Detect which cell encompasses the target text, then output its [x, y] center coordinate. 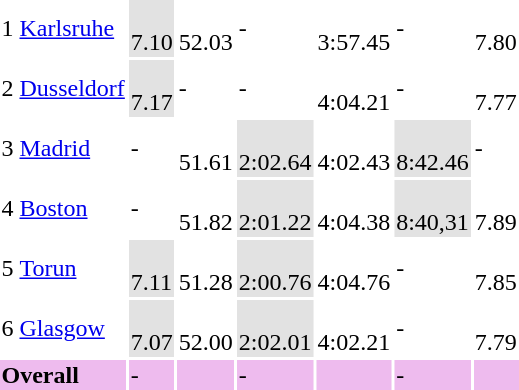
4:04.21 [354, 88]
7.80 [496, 28]
Glasgow [72, 328]
4:04.38 [354, 208]
7.07 [152, 328]
4:02.43 [354, 148]
2:01.22 [275, 208]
2 [8, 88]
7.11 [152, 268]
51.61 [206, 148]
7.10 [152, 28]
Dusseldorf [72, 88]
52.00 [206, 328]
7.79 [496, 328]
3 [8, 148]
4 [8, 208]
7.85 [496, 268]
Overall [63, 375]
5 [8, 268]
7.17 [152, 88]
Karlsruhe [72, 28]
1 [8, 28]
7.89 [496, 208]
4:04.76 [354, 268]
8:42.46 [433, 148]
Boston [72, 208]
7.77 [496, 88]
6 [8, 328]
2:02.64 [275, 148]
Torun [72, 268]
2:02.01 [275, 328]
2:00.76 [275, 268]
Madrid [72, 148]
52.03 [206, 28]
8:40,31 [433, 208]
51.28 [206, 268]
4:02.21 [354, 328]
51.82 [206, 208]
3:57.45 [354, 28]
